Identify which cell holds the provided text, then report its [x, y] central coordinate. 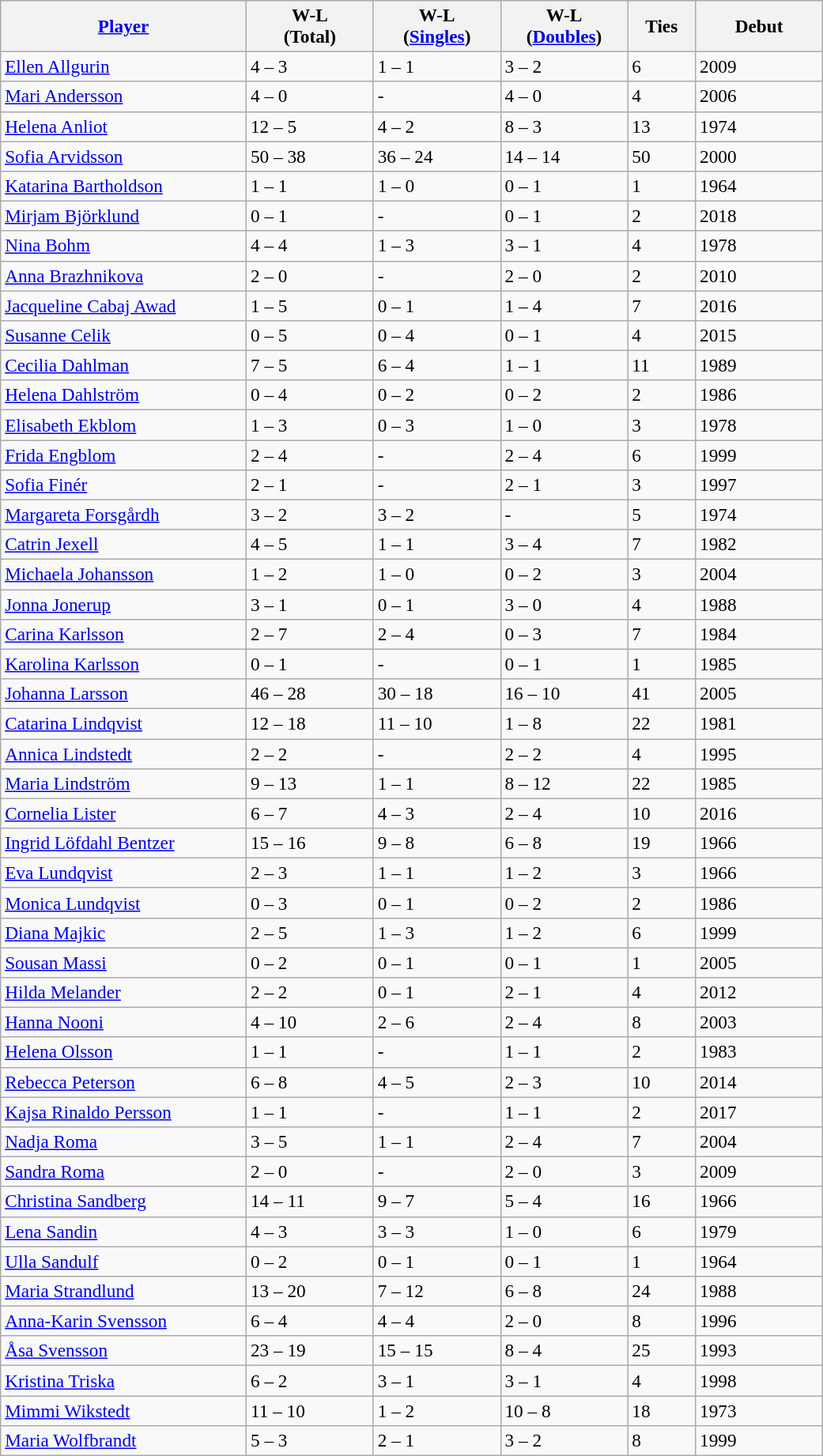
Helena Anliot [123, 126]
15 – 16 [310, 843]
Cornelia Lister [123, 813]
3 – 4 [564, 545]
7 – 12 [436, 1291]
Margareta Forsgårdh [123, 515]
Catarina Lindqvist [123, 723]
10 – 8 [564, 1410]
2 – 6 [436, 1022]
2017 [759, 1111]
2015 [759, 335]
50 – 38 [310, 156]
2006 [759, 96]
W-L(Doubles) [564, 25]
Ties [662, 25]
1995 [759, 753]
Michaela Johansson [123, 574]
W-L(Total) [310, 25]
14 – 11 [310, 1201]
Sandra Roma [123, 1171]
Elisabeth Ekblom [123, 424]
24 [662, 1291]
1979 [759, 1232]
Karolina Karlsson [123, 664]
2000 [759, 156]
8 – 12 [564, 783]
46 – 28 [310, 693]
Jacqueline Cabaj Awad [123, 305]
Annica Lindstedt [123, 753]
9 – 8 [436, 843]
Susanne Celik [123, 335]
Eva Lundqvist [123, 873]
1997 [759, 485]
Hanna Nooni [123, 1022]
3 – 3 [436, 1232]
14 – 14 [564, 156]
13 [662, 126]
4 – 10 [310, 1022]
Lena Sandin [123, 1232]
4 – 2 [436, 126]
5 – 3 [310, 1440]
6 – 2 [310, 1380]
23 – 19 [310, 1351]
Mari Andersson [123, 96]
13 – 20 [310, 1291]
15 – 15 [436, 1351]
11 [662, 365]
9 – 13 [310, 783]
1 – 8 [564, 723]
1998 [759, 1380]
Carina Karlsson [123, 634]
Jonna Jonerup [123, 604]
Sofia Arvidsson [123, 156]
Anna Brazhnikova [123, 276]
Sofia Finér [123, 485]
36 – 24 [436, 156]
6 – 7 [310, 813]
Anna-Karin Svensson [123, 1321]
Mirjam Björklund [123, 216]
2003 [759, 1022]
Ulla Sandulf [123, 1261]
2010 [759, 276]
2018 [759, 216]
1 – 5 [310, 305]
Nina Bohm [123, 246]
2012 [759, 992]
25 [662, 1351]
0 – 5 [310, 335]
1973 [759, 1410]
19 [662, 843]
Johanna Larsson [123, 693]
3 – 0 [564, 604]
2014 [759, 1082]
1984 [759, 634]
8 – 3 [564, 126]
1993 [759, 1351]
W-L(Singles) [436, 25]
41 [662, 693]
1989 [759, 365]
7 – 5 [310, 365]
Helena Olsson [123, 1052]
1982 [759, 545]
50 [662, 156]
16 – 10 [564, 693]
8 – 4 [564, 1351]
Frida Engblom [123, 455]
30 – 18 [436, 693]
Maria Wolfbrandt [123, 1440]
Monica Lundqvist [123, 903]
1 – 4 [564, 305]
Diana Majkic [123, 933]
Maria Strandlund [123, 1291]
Ellen Allgurin [123, 66]
2 – 7 [310, 634]
16 [662, 1201]
5 – 4 [564, 1201]
18 [662, 1410]
Helena Dahlström [123, 395]
Cecilia Dahlman [123, 365]
Catrin Jexell [123, 545]
Maria Lindström [123, 783]
Sousan Massi [123, 962]
12 – 18 [310, 723]
Nadja Roma [123, 1141]
12 – 5 [310, 126]
1996 [759, 1321]
3 – 5 [310, 1141]
1981 [759, 723]
5 [662, 515]
Player [123, 25]
9 – 7 [436, 1201]
Debut [759, 25]
Kajsa Rinaldo Persson [123, 1111]
2 – 5 [310, 933]
Christina Sandberg [123, 1201]
Kristina Triska [123, 1380]
Rebecca Peterson [123, 1082]
Katarina Bartholdson [123, 186]
Ingrid Löfdahl Bentzer [123, 843]
1983 [759, 1052]
Hilda Melander [123, 992]
Mimmi Wikstedt [123, 1410]
Åsa Svensson [123, 1351]
